Return (X, Y) of the center of cell containing provided text 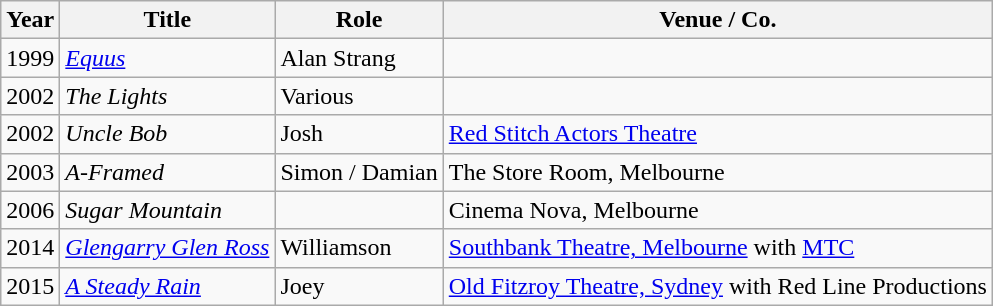
The Store Room, Melbourne (718, 172)
1999 (30, 58)
Alan Strang (359, 58)
Title (168, 20)
Josh (359, 134)
2014 (30, 248)
Sugar Mountain (168, 210)
Role (359, 20)
Cinema Nova, Melbourne (718, 210)
Glengarry Glen Ross (168, 248)
The Lights (168, 96)
Red Stitch Actors Theatre (718, 134)
Old Fitzroy Theatre, Sydney with Red Line Productions (718, 286)
Simon / Damian (359, 172)
A-Framed (168, 172)
Equus (168, 58)
Various (359, 96)
Williamson (359, 248)
Southbank Theatre, Melbourne with MTC (718, 248)
Venue / Co. (718, 20)
Uncle Bob (168, 134)
Joey (359, 286)
A Steady Rain (168, 286)
2003 (30, 172)
2006 (30, 210)
Year (30, 20)
2015 (30, 286)
